Scan for the cell matching the given text and deliver its [x, y] coordinate at center. 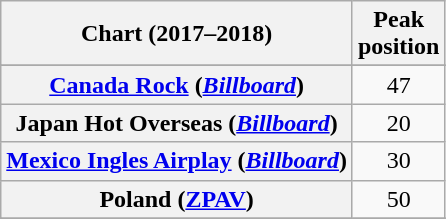
Canada Rock (Billboard) [177, 85]
30 [398, 161]
20 [398, 123]
50 [398, 199]
Poland (ZPAV) [177, 199]
Chart (2017–2018) [177, 34]
Mexico Ingles Airplay (Billboard) [177, 161]
47 [398, 85]
Japan Hot Overseas (Billboard) [177, 123]
Peakposition [398, 34]
